Scan for the cell matching the given text and deliver its [x, y] coordinate at center. 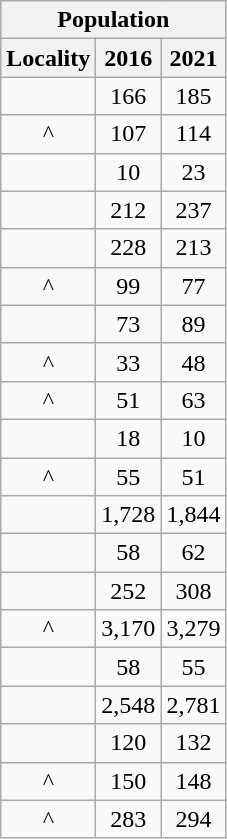
18 [128, 438]
150 [128, 781]
48 [194, 362]
77 [194, 286]
2016 [128, 58]
308 [194, 591]
252 [128, 591]
62 [194, 553]
107 [128, 134]
283 [128, 819]
3,170 [128, 629]
132 [194, 743]
228 [128, 248]
Locality [48, 58]
1,728 [128, 515]
237 [194, 210]
99 [128, 286]
33 [128, 362]
89 [194, 324]
73 [128, 324]
148 [194, 781]
120 [128, 743]
114 [194, 134]
294 [194, 819]
63 [194, 400]
Population [114, 20]
23 [194, 172]
212 [128, 210]
1,844 [194, 515]
2,781 [194, 705]
3,279 [194, 629]
2021 [194, 58]
213 [194, 248]
166 [128, 96]
185 [194, 96]
2,548 [128, 705]
